Return [X, Y] of the center of cell containing provided text 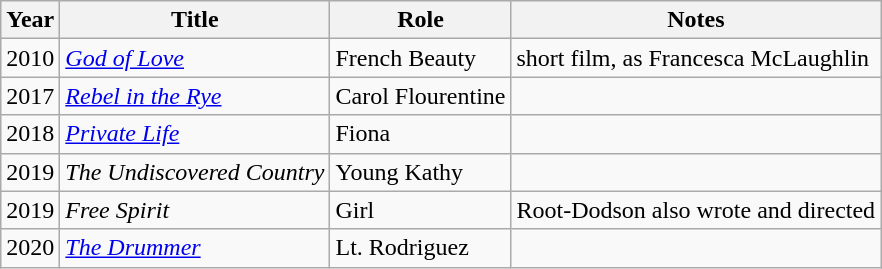
2010 [30, 58]
French Beauty [420, 58]
2018 [30, 134]
Free Spirit [195, 210]
Title [195, 20]
Rebel in the Rye [195, 96]
2017 [30, 96]
Role [420, 20]
The Undiscovered Country [195, 172]
Fiona [420, 134]
Lt. Rodriguez [420, 248]
Notes [696, 20]
2020 [30, 248]
Year [30, 20]
The Drummer [195, 248]
Girl [420, 210]
God of Love [195, 58]
short film, as Francesca McLaughlin [696, 58]
Young Kathy [420, 172]
Carol Flourentine [420, 96]
Root-Dodson also wrote and directed [696, 210]
Private Life [195, 134]
